Find where the given text appears and provide that cell's center as (X, Y) coordinate. 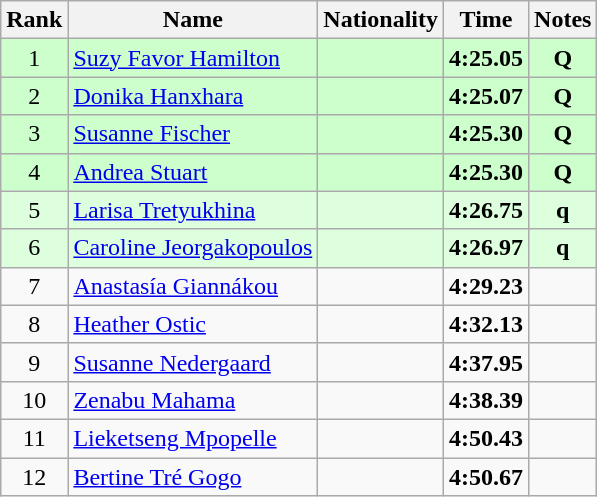
4:50.43 (486, 438)
Susanne Fischer (193, 134)
4:26.75 (486, 210)
Bertine Tré Gogo (193, 477)
Susanne Nedergaard (193, 362)
Rank (34, 20)
4:25.05 (486, 58)
11 (34, 438)
6 (34, 248)
Lieketseng Mpopelle (193, 438)
Notes (563, 20)
Nationality (381, 20)
Caroline Jeorgakopoulos (193, 248)
7 (34, 286)
8 (34, 324)
4:29.23 (486, 286)
Anastasía Giannákou (193, 286)
4:38.39 (486, 400)
Larisa Tretyukhina (193, 210)
Heather Ostic (193, 324)
Time (486, 20)
4:26.97 (486, 248)
3 (34, 134)
4:32.13 (486, 324)
10 (34, 400)
4:50.67 (486, 477)
12 (34, 477)
Zenabu Mahama (193, 400)
Donika Hanxhara (193, 96)
4:37.95 (486, 362)
Name (193, 20)
2 (34, 96)
Andrea Stuart (193, 172)
9 (34, 362)
1 (34, 58)
Suzy Favor Hamilton (193, 58)
4:25.07 (486, 96)
5 (34, 210)
4 (34, 172)
